Return [X, Y] of the center of cell containing provided text 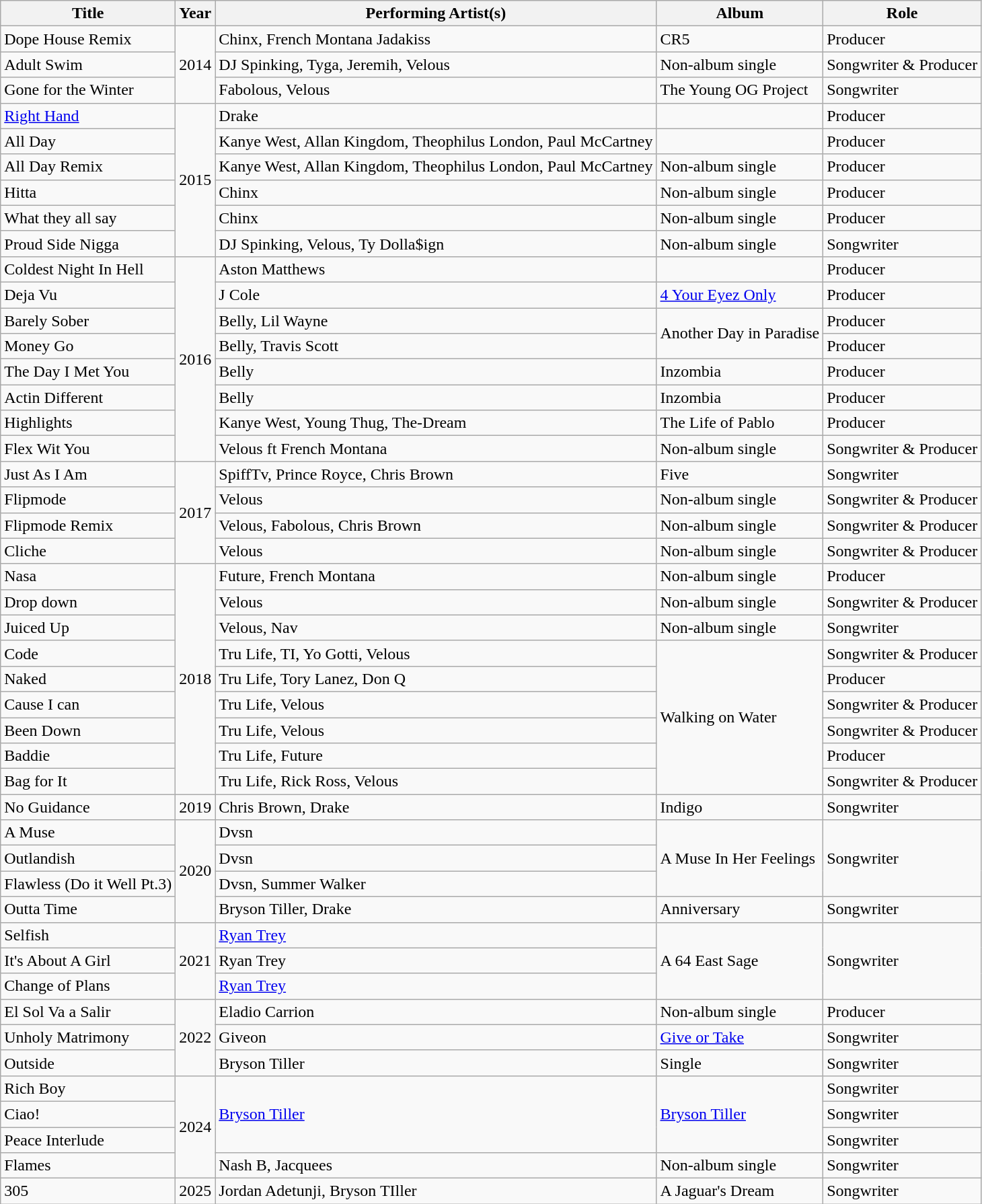
Chinx, French Montana Jadakiss [436, 39]
Juiced Up [88, 628]
J Cole [436, 295]
Drake [436, 116]
Drop down [88, 602]
Flames [88, 1166]
Flawless (Do it Well Pt.3) [88, 884]
Velous ft French Montana [436, 449]
What they all say [88, 218]
CR5 [740, 39]
Outta Time [88, 909]
Proud Side Nigga [88, 243]
DJ Spinking, Tyga, Jeremih, Velous [436, 65]
2024 [195, 1127]
Single [740, 1063]
Unholy Matrimony [88, 1037]
Five [740, 474]
2018 [195, 679]
Belly, Lil Wayne [436, 321]
2015 [195, 180]
Coldest Night In Hell [88, 269]
A Muse In Her Feelings [740, 858]
A Muse [88, 833]
Tru Life, Future [436, 756]
A Jaguar's Dream [740, 1191]
2020 [195, 871]
Barely Sober [88, 321]
Velous, Nav [436, 628]
Role [903, 13]
Indigo [740, 807]
Belly, Travis Scott [436, 346]
Rich Boy [88, 1088]
DJ Spinking, Velous, Ty Dolla$ign [436, 243]
Another Day in Paradise [740, 334]
Future, French Montana [436, 576]
4 Your Eyez Only [740, 295]
Title [88, 13]
Nasa [88, 576]
Flipmode [88, 500]
Eladio Carrion [436, 1012]
Highlights [88, 423]
Dvsn, Summer Walker [436, 884]
All Day [88, 141]
Outside [88, 1063]
Album [740, 13]
Outlandish [88, 858]
Peace Interlude [88, 1140]
El Sol Va a Salir [88, 1012]
2022 [195, 1037]
Tru Life, Tory Lanez, Don Q [436, 679]
Right Hand [88, 116]
Been Down [88, 730]
Anniversary [740, 909]
2025 [195, 1191]
Dope House Remix [88, 39]
Velous, Fabolous, Chris Brown [436, 525]
The Day I Met You [88, 372]
Money Go [88, 346]
Performing Artist(s) [436, 13]
Flipmode Remix [88, 525]
Bag for It [88, 782]
Flex Wit You [88, 449]
Tru Life, TI, Yo Gotti, Velous [436, 653]
No Guidance [88, 807]
The Life of Pablo [740, 423]
SpiffTv, Prince Royce, Chris Brown [436, 474]
Chris Brown, Drake [436, 807]
Giveon [436, 1037]
Code [88, 653]
Give or Take [740, 1037]
Kanye West, Young Thug, The-Dream [436, 423]
Aston Matthews [436, 269]
It's About A Girl [88, 961]
Selfish [88, 935]
Fabolous, Velous [436, 90]
2016 [195, 359]
Ciao! [88, 1114]
Change of Plans [88, 986]
Baddie [88, 756]
Cause I can [88, 704]
A 64 East Sage [740, 961]
Bryson Tiller, Drake [436, 909]
305 [88, 1191]
2019 [195, 807]
Adult Swim [88, 65]
2017 [195, 513]
Nash B, Jacquees [436, 1166]
Naked [88, 679]
Tru Life, Rick Ross, Velous [436, 782]
2014 [195, 65]
Just As I Am [88, 474]
Cliche [88, 551]
Hitta [88, 192]
Year [195, 13]
2021 [195, 961]
Jordan Adetunji, Bryson TIller [436, 1191]
Deja Vu [88, 295]
The Young OG Project [740, 90]
Walking on Water [740, 717]
Actin Different [88, 398]
Gone for the Winter [88, 90]
All Day Remix [88, 167]
